Extract the [x, y] coordinate from the center of the cell holding the provided text.  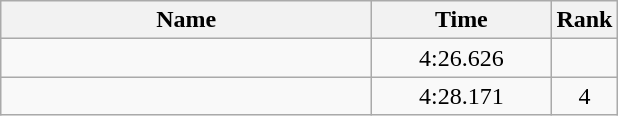
4:26.626 [462, 58]
4:28.171 [462, 96]
Rank [584, 20]
Name [186, 20]
4 [584, 96]
Time [462, 20]
